For the text-containing cell, return its midpoint in [X, Y] coordinate format. 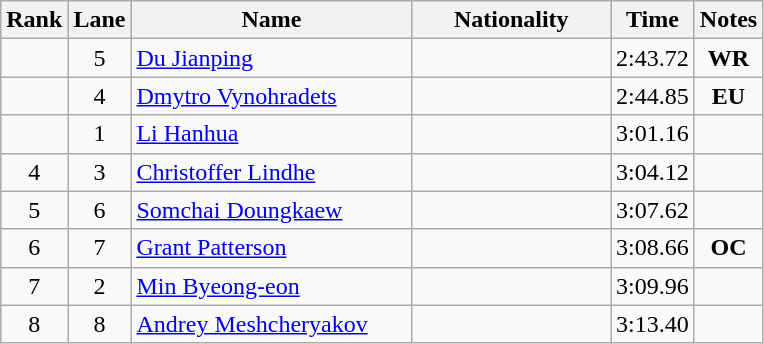
Somchai Doungkaew [272, 210]
WR [728, 58]
2:43.72 [653, 58]
2:44.85 [653, 96]
Christoffer Lindhe [272, 172]
3:04.12 [653, 172]
Name [272, 20]
1 [100, 134]
Rank [34, 20]
Min Byeong-eon [272, 286]
EU [728, 96]
Dmytro Vynohradets [272, 96]
Grant Patterson [272, 248]
3 [100, 172]
Du Jianping [272, 58]
Time [653, 20]
Nationality [512, 20]
Lane [100, 20]
Li Hanhua [272, 134]
3:01.16 [653, 134]
Notes [728, 20]
2 [100, 286]
3:07.62 [653, 210]
3:09.96 [653, 286]
3:08.66 [653, 248]
Andrey Meshcheryakov [272, 324]
OC [728, 248]
3:13.40 [653, 324]
